Pinpoint the cell where the given text exists, returning its (x, y) midpoint coordinate. 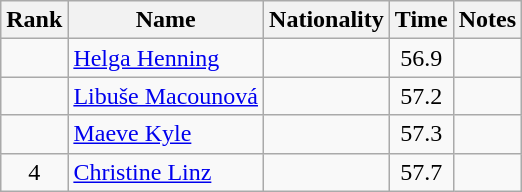
Christine Linz (166, 172)
Rank (34, 20)
57.7 (421, 172)
57.2 (421, 96)
56.9 (421, 58)
4 (34, 172)
57.3 (421, 134)
Name (166, 20)
Libuše Macounová (166, 96)
Maeve Kyle (166, 134)
Helga Henning (166, 58)
Time (421, 20)
Notes (487, 20)
Nationality (327, 20)
